Identify which cell holds the provided text, then report its (x, y) central coordinate. 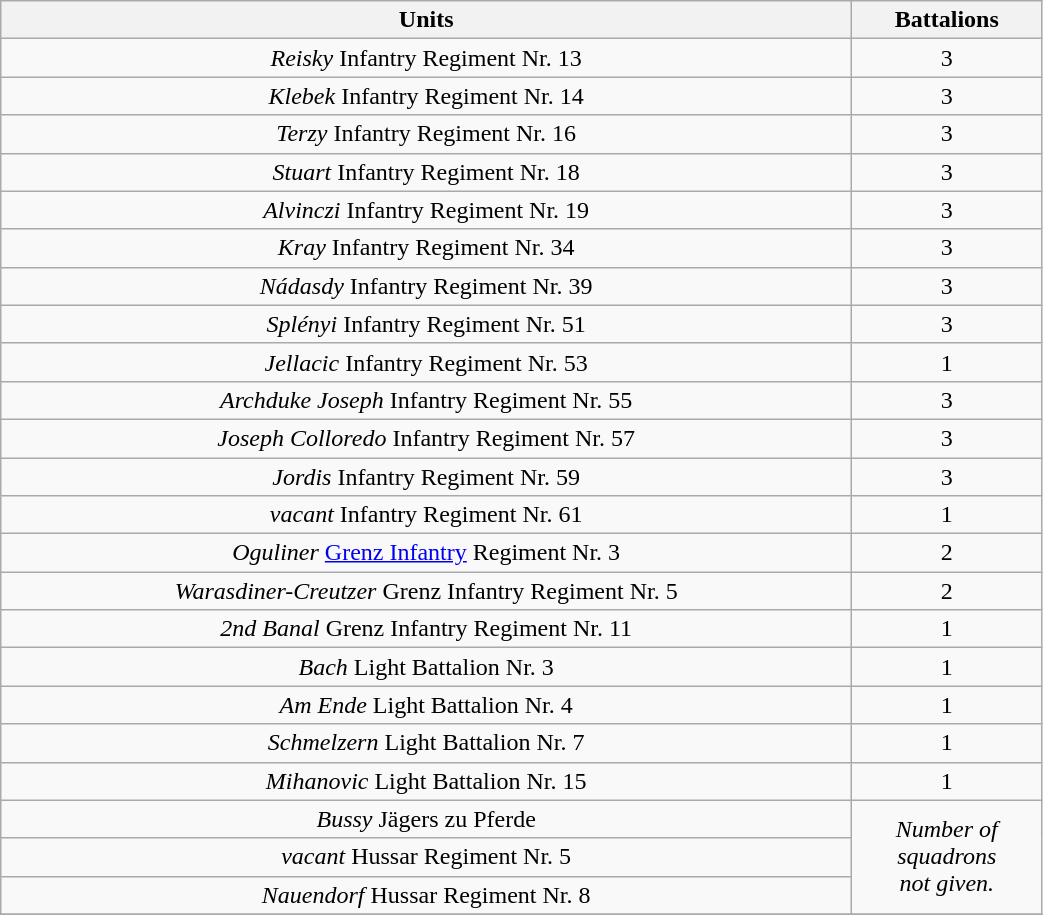
Number ofsquadronsnot given. (947, 857)
Alvinczi Infantry Regiment Nr. 19 (426, 210)
Klebek Infantry Regiment Nr. 14 (426, 96)
Nauendorf Hussar Regiment Nr. 8 (426, 895)
Archduke Joseph Infantry Regiment Nr. 55 (426, 400)
Oguliner Grenz Infantry Regiment Nr. 3 (426, 553)
Nádasdy Infantry Regiment Nr. 39 (426, 286)
Reisky Infantry Regiment Nr. 13 (426, 58)
Jellacic Infantry Regiment Nr. 53 (426, 362)
Battalions (947, 20)
vacant Infantry Regiment Nr. 61 (426, 515)
Splényi Infantry Regiment Nr. 51 (426, 324)
Stuart Infantry Regiment Nr. 18 (426, 172)
2nd Banal Grenz Infantry Regiment Nr. 11 (426, 629)
Jordis Infantry Regiment Nr. 59 (426, 477)
Am Ende Light Battalion Nr. 4 (426, 705)
Warasdiner-Creutzer Grenz Infantry Regiment Nr. 5 (426, 591)
Mihanovic Light Battalion Nr. 15 (426, 781)
Bach Light Battalion Nr. 3 (426, 667)
Schmelzern Light Battalion Nr. 7 (426, 743)
Kray Infantry Regiment Nr. 34 (426, 248)
Bussy Jägers zu Pferde (426, 819)
vacant Hussar Regiment Nr. 5 (426, 857)
Joseph Colloredo Infantry Regiment Nr. 57 (426, 438)
Units (426, 20)
Terzy Infantry Regiment Nr. 16 (426, 134)
